Output the [X, Y] coordinate of the center of the cell containing the given text.  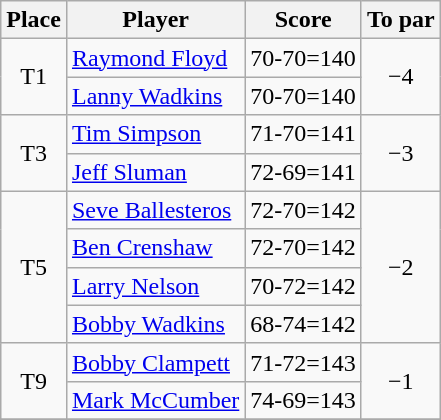
T1 [34, 77]
Larry Nelson [155, 286]
Bobby Clampett [155, 362]
72-69=141 [304, 172]
71-70=141 [304, 134]
71-72=143 [304, 362]
Mark McCumber [155, 400]
Lanny Wadkins [155, 96]
74-69=143 [304, 400]
Seve Ballesteros [155, 210]
−4 [400, 77]
Ben Crenshaw [155, 248]
Jeff Sluman [155, 172]
−1 [400, 381]
68-74=142 [304, 324]
Raymond Floyd [155, 58]
Tim Simpson [155, 134]
T5 [34, 267]
Score [304, 20]
To par [400, 20]
Bobby Wadkins [155, 324]
T9 [34, 381]
T3 [34, 153]
−3 [400, 153]
Player [155, 20]
70-72=142 [304, 286]
−2 [400, 267]
Place [34, 20]
